Output the [X, Y] coordinate of the center of the cell containing the given text.  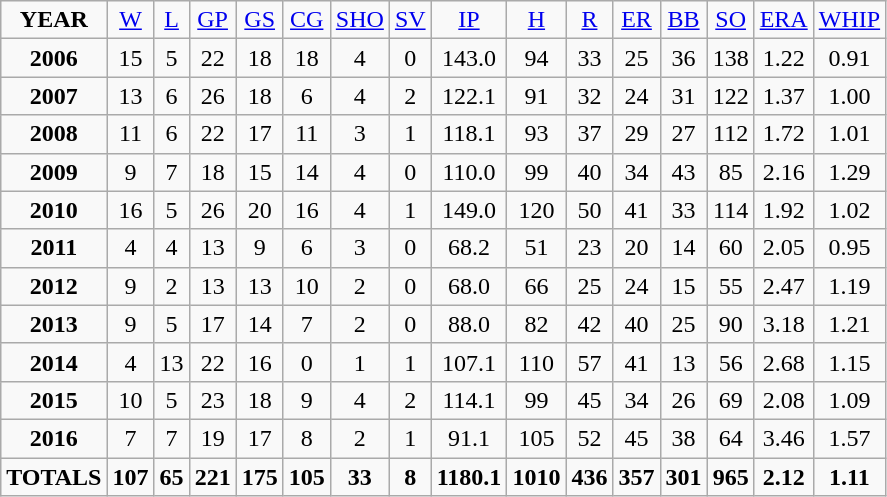
120 [536, 210]
CG [306, 20]
2010 [54, 210]
38 [684, 438]
1.01 [849, 134]
57 [590, 362]
2006 [54, 58]
SO [730, 20]
2.16 [784, 172]
66 [536, 286]
2011 [54, 248]
357 [636, 477]
37 [590, 134]
0.95 [849, 248]
2014 [54, 362]
82 [536, 324]
2.47 [784, 286]
L [172, 20]
ERA [784, 20]
122 [730, 96]
1.72 [784, 134]
118.1 [469, 134]
SHO [360, 20]
56 [730, 362]
68.2 [469, 248]
143.0 [469, 58]
110 [536, 362]
1.92 [784, 210]
64 [730, 438]
1.21 [849, 324]
GS [260, 20]
2.05 [784, 248]
221 [212, 477]
2.08 [784, 400]
IP [469, 20]
1.09 [849, 400]
29 [636, 134]
1.15 [849, 362]
YEAR [54, 20]
3.46 [784, 438]
91.1 [469, 438]
19 [212, 438]
301 [684, 477]
2.12 [784, 477]
2009 [54, 172]
436 [590, 477]
ER [636, 20]
32 [590, 96]
2008 [54, 134]
122.1 [469, 96]
52 [590, 438]
GP [212, 20]
27 [684, 134]
BB [684, 20]
2.68 [784, 362]
88.0 [469, 324]
1.11 [849, 477]
138 [730, 58]
WHIP [849, 20]
85 [730, 172]
90 [730, 324]
68.0 [469, 286]
2013 [54, 324]
114 [730, 210]
94 [536, 58]
SV [410, 20]
93 [536, 134]
2016 [54, 438]
1.29 [849, 172]
1.02 [849, 210]
2015 [54, 400]
1180.1 [469, 477]
3.18 [784, 324]
107.1 [469, 362]
65 [172, 477]
TOTALS [54, 477]
0.91 [849, 58]
R [590, 20]
2012 [54, 286]
91 [536, 96]
H [536, 20]
2007 [54, 96]
36 [684, 58]
1.57 [849, 438]
112 [730, 134]
1.37 [784, 96]
43 [684, 172]
149.0 [469, 210]
114.1 [469, 400]
175 [260, 477]
110.0 [469, 172]
107 [130, 477]
1.00 [849, 96]
1010 [536, 477]
55 [730, 286]
50 [590, 210]
965 [730, 477]
51 [536, 248]
60 [730, 248]
1.22 [784, 58]
69 [730, 400]
42 [590, 324]
W [130, 20]
31 [684, 96]
1.19 [849, 286]
